Pinpoint the cell where the given text exists, returning its (X, Y) midpoint coordinate. 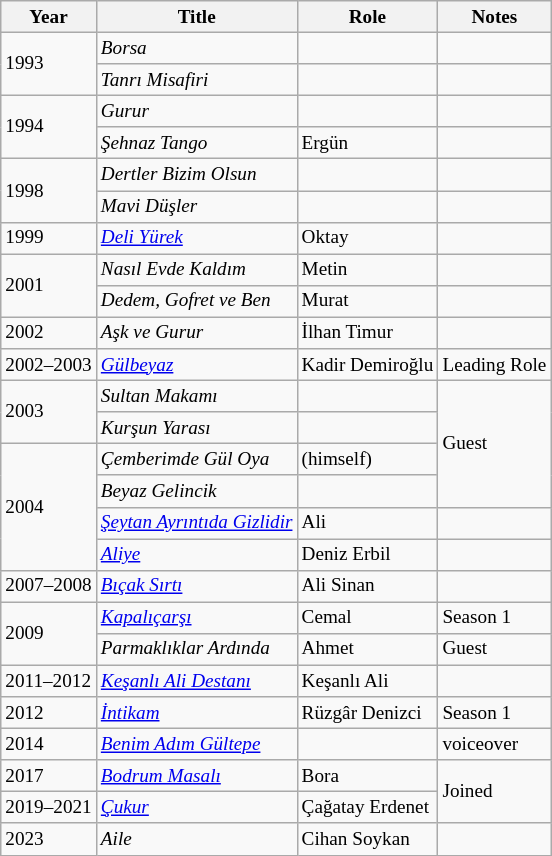
Leading Role (494, 365)
Role (368, 17)
2023 (49, 839)
Ergün (368, 143)
Dertler Bizim Olsun (196, 175)
Cemal (368, 618)
Beyaz Gelincik (196, 491)
Ahmet (368, 649)
2004 (49, 508)
Çukur (196, 808)
Year (49, 17)
Kurşun Yarası (196, 428)
2007–2008 (49, 586)
Parmaklıklar Ardında (196, 649)
İntikam (196, 713)
Dedem, Gofret ve Ben (196, 301)
Ali (368, 523)
2017 (49, 776)
2002 (49, 333)
Deniz Erbil (368, 554)
Aile (196, 839)
Bıçak Sırtı (196, 586)
Kapalıçarşı (196, 618)
Çağatay Erdenet (368, 808)
Cihan Soykan (368, 839)
Aşk ve Gurur (196, 333)
Benim Adım Gültepe (196, 744)
Deli Yürek (196, 238)
Gurur (196, 111)
Bora (368, 776)
2014 (49, 744)
Şeytan Ayrıntıda Gizlidir (196, 523)
(himself) (368, 460)
1999 (49, 238)
Joined (494, 792)
Keşanlı Ali (368, 681)
voiceover (494, 744)
Mavi Düşler (196, 206)
2003 (49, 412)
2002–2003 (49, 365)
Notes (494, 17)
Rüzgâr Denizci (368, 713)
Kadir Demiroğlu (368, 365)
2012 (49, 713)
Ali Sinan (368, 586)
Keşanlı Ali Destanı (196, 681)
2009 (49, 634)
Oktay (368, 238)
1994 (49, 126)
İlhan Timur (368, 333)
1998 (49, 190)
Borsa (196, 48)
Şehnaz Tango (196, 143)
Çemberimde Gül Oya (196, 460)
Metin (368, 270)
Tanrı Misafiri (196, 80)
2001 (49, 286)
Title (196, 17)
Sultan Makamı (196, 396)
Gülbeyaz (196, 365)
Nasıl Evde Kaldım (196, 270)
Aliye (196, 554)
Murat (368, 301)
2019–2021 (49, 808)
2011–2012 (49, 681)
1993 (49, 64)
Bodrum Masalı (196, 776)
